For the text-containing cell, return its midpoint in (X, Y) coordinate format. 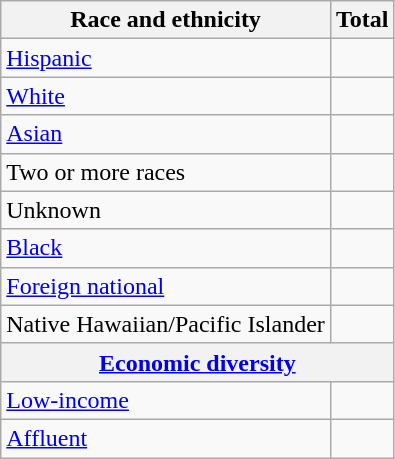
Asian (166, 134)
Affluent (166, 438)
Economic diversity (198, 362)
Total (362, 20)
Two or more races (166, 172)
Low-income (166, 400)
Black (166, 248)
Native Hawaiian/Pacific Islander (166, 324)
White (166, 96)
Race and ethnicity (166, 20)
Hispanic (166, 58)
Unknown (166, 210)
Foreign national (166, 286)
